Capture the cell that displays the provided text and extract its (X, Y) central coordinate. 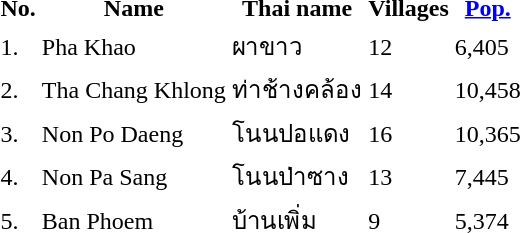
14 (408, 90)
16 (408, 133)
โนนปอแดง (297, 133)
ผาขาว (297, 46)
Pha Khao (134, 46)
ท่าช้างคล้อง (297, 90)
13 (408, 176)
Non Po Daeng (134, 133)
Tha Chang Khlong (134, 90)
โนนป่าซาง (297, 176)
12 (408, 46)
Non Pa Sang (134, 176)
